Scan for the cell matching the given text and deliver its [x, y] coordinate at center. 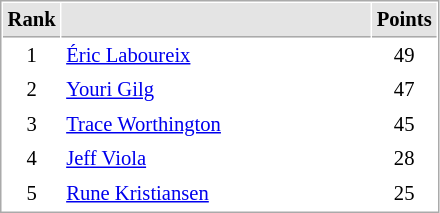
47 [404, 90]
28 [404, 158]
Jeff Viola [216, 158]
49 [404, 56]
Trace Worthington [216, 124]
Rank [32, 20]
Rune Kristiansen [216, 194]
3 [32, 124]
Points [404, 20]
Youri Gilg [216, 90]
1 [32, 56]
25 [404, 194]
Éric Laboureix [216, 56]
4 [32, 158]
2 [32, 90]
45 [404, 124]
5 [32, 194]
